For the text-containing cell, return its midpoint in [x, y] coordinate format. 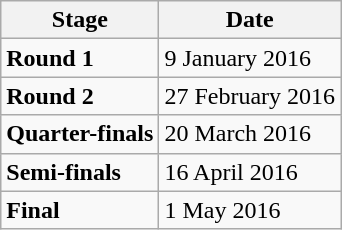
16 April 2016 [250, 172]
9 January 2016 [250, 58]
Round 2 [80, 96]
Semi-finals [80, 172]
27 February 2016 [250, 96]
Quarter-finals [80, 134]
Date [250, 20]
Round 1 [80, 58]
Stage [80, 20]
Final [80, 210]
1 May 2016 [250, 210]
20 March 2016 [250, 134]
